Return [x, y] of the center of cell containing provided text 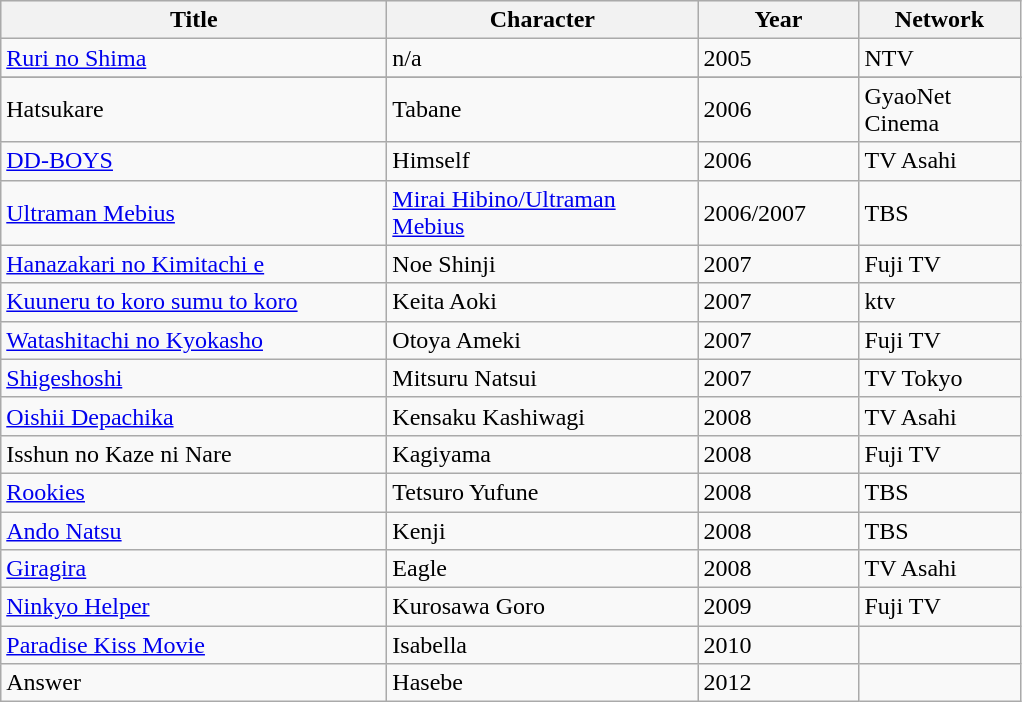
TV Tokyo [940, 378]
Tabane [542, 110]
Mitsuru Natsui [542, 378]
Isshun no Kaze ni Nare [194, 454]
Shigeshoshi [194, 378]
Answer [194, 683]
Ultraman Mebius [194, 212]
GyaoNet Cinema [940, 110]
2009 [778, 607]
Himself [542, 161]
Character [542, 20]
2006/2007 [778, 212]
Hasebe [542, 683]
2012 [778, 683]
Eagle [542, 569]
Ando Natsu [194, 531]
Rookies [194, 492]
Network [940, 20]
ktv [940, 302]
Ninkyo Helper [194, 607]
Mirai Hibino/Ultraman Mebius [542, 212]
Otoya Ameki [542, 340]
Oishii Depachika [194, 416]
Noe Shinji [542, 264]
Isabella [542, 645]
Tetsuro Yufune [542, 492]
Kensaku Kashiwagi [542, 416]
Hanazakari no Kimitachi e [194, 264]
DD-BOYS [194, 161]
Kenji [542, 531]
2010 [778, 645]
NTV [940, 58]
n/a [542, 58]
Kurosawa Goro [542, 607]
Kagiyama [542, 454]
Title [194, 20]
Hatsukare [194, 110]
Keita Aoki [542, 302]
Paradise Kiss Movie [194, 645]
2005 [778, 58]
Year [778, 20]
Watashitachi no Kyokasho [194, 340]
Giragira [194, 569]
Ruri no Shima [194, 58]
Kuuneru to koro sumu to koro [194, 302]
